Return the [X, Y] coordinate for the center point of the cell that contains the specified text.  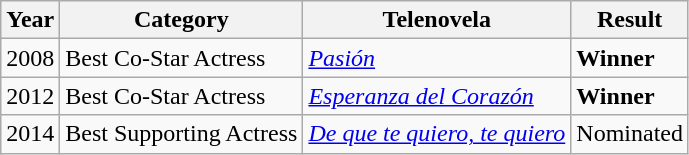
Nominated [630, 134]
Pasión [437, 58]
2008 [30, 58]
2014 [30, 134]
Category [182, 20]
Esperanza del Corazón [437, 96]
De que te quiero, te quiero [437, 134]
Telenovela [437, 20]
2012 [30, 96]
Result [630, 20]
Year [30, 20]
Best Supporting Actress [182, 134]
